Pinpoint the cell where the given text exists, returning its (x, y) midpoint coordinate. 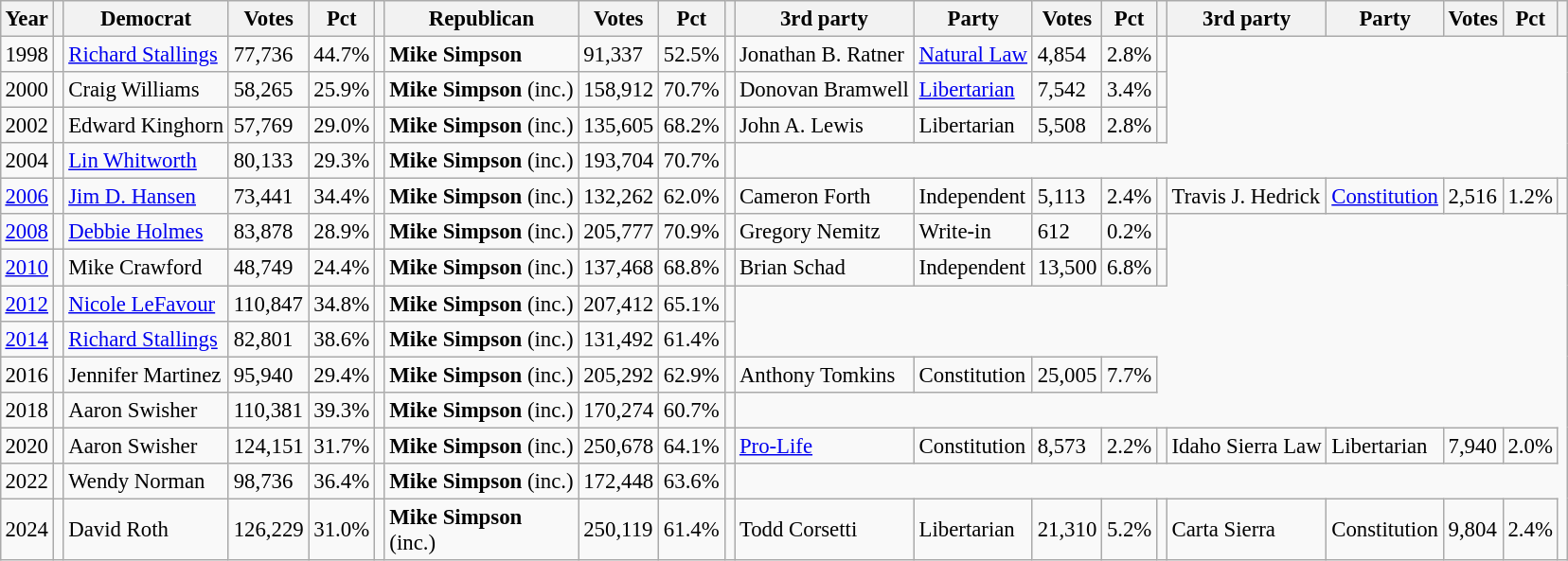
91,337 (619, 54)
124,151 (269, 446)
13,500 (1066, 268)
2010 (27, 268)
Write-in (973, 232)
Mike Crawford (146, 268)
Natural Law (973, 54)
21,310 (1066, 530)
2004 (27, 161)
Idaho Sierra Law (1246, 446)
2022 (27, 481)
44.7% (341, 54)
65.1% (691, 304)
62.0% (691, 197)
39.3% (341, 410)
2.0% (1530, 446)
David Roth (146, 530)
48,749 (269, 268)
52.5% (691, 54)
31.7% (341, 446)
110,847 (269, 304)
64.1% (691, 446)
Jennifer Martinez (146, 375)
82,801 (269, 339)
5.2% (1130, 530)
205,777 (619, 232)
Anthony Tomkins (825, 375)
34.4% (341, 197)
110,381 (269, 410)
77,736 (269, 54)
612 (1066, 232)
Mike Simpson(inc.) (481, 530)
3.4% (1130, 90)
Donovan Bramwell (825, 90)
Brian Schad (825, 268)
4,854 (1066, 54)
Travis J. Hedrick (1246, 197)
Gregory Nemitz (825, 232)
Todd Corsetti (825, 530)
Debbie Holmes (146, 232)
2012 (27, 304)
58,265 (269, 90)
68.8% (691, 268)
7,542 (1066, 90)
Jonathan B. Ratner (825, 54)
29.0% (341, 126)
0.2% (1130, 232)
158,912 (619, 90)
2000 (27, 90)
34.8% (341, 304)
205,292 (619, 375)
70.9% (691, 232)
2002 (27, 126)
68.2% (691, 126)
9,804 (1473, 530)
132,262 (619, 197)
6.8% (1130, 268)
Nicole LeFavour (146, 304)
7.7% (1130, 375)
131,492 (619, 339)
Craig Williams (146, 90)
2.2% (1130, 446)
24.4% (341, 268)
60.7% (691, 410)
80,133 (269, 161)
250,119 (619, 530)
2014 (27, 339)
172,448 (619, 481)
29.4% (341, 375)
73,441 (269, 197)
98,736 (269, 481)
25,005 (1066, 375)
2006 (27, 197)
Jim D. Hansen (146, 197)
2018 (27, 410)
Edward Kinghorn (146, 126)
137,468 (619, 268)
Lin Whitworth (146, 161)
95,940 (269, 375)
126,229 (269, 530)
2,516 (1473, 197)
Pro-Life (825, 446)
207,412 (619, 304)
1.2% (1530, 197)
Republican (481, 19)
8,573 (1066, 446)
2024 (27, 530)
2008 (27, 232)
2016 (27, 375)
Cameron Forth (825, 197)
57,769 (269, 126)
29.3% (341, 161)
Mike Simpson (481, 54)
5,508 (1066, 126)
7,940 (1473, 446)
63.6% (691, 481)
Year (27, 19)
28.9% (341, 232)
250,678 (619, 446)
170,274 (619, 410)
Democrat (146, 19)
John A. Lewis (825, 126)
62.9% (691, 375)
38.6% (341, 339)
Wendy Norman (146, 481)
36.4% (341, 481)
83,878 (269, 232)
5,113 (1066, 197)
135,605 (619, 126)
2020 (27, 446)
Carta Sierra (1246, 530)
25.9% (341, 90)
193,704 (619, 161)
31.0% (341, 530)
1998 (27, 54)
